Determine the [X, Y] coordinate at the center of the cell enclosing the given text.  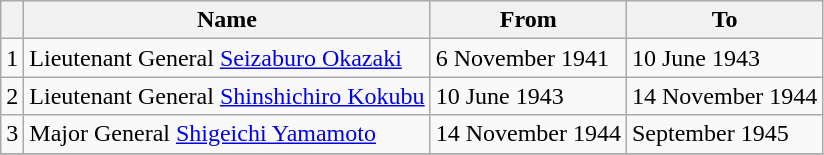
Major General Shigeichi Yamamoto [227, 134]
To [724, 20]
Lieutenant General Shinshichiro Kokubu [227, 96]
From [528, 20]
3 [12, 134]
1 [12, 58]
Name [227, 20]
2 [12, 96]
6 November 1941 [528, 58]
Lieutenant General Seizaburo Okazaki [227, 58]
September 1945 [724, 134]
